Search for the cell housing the specified text and yield its (X, Y) center coordinate. 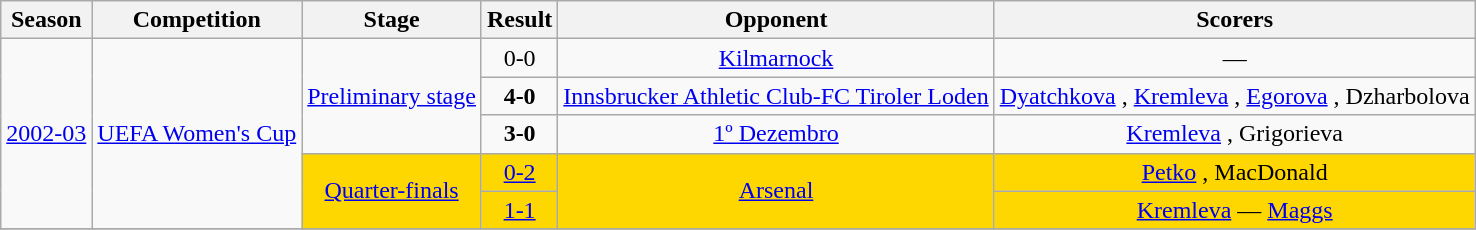
Innsbrucker Athletic Club-FC Tiroler Loden (776, 96)
Quarter-finals (392, 191)
Scorers (1234, 20)
Stage (392, 20)
Opponent (776, 20)
0-2 (519, 172)
2002-03 (46, 134)
— (1234, 58)
Season (46, 20)
Competition (197, 20)
3-0 (519, 134)
0-0 (519, 58)
Kremleva — Maggs (1234, 210)
1º Dezembro (776, 134)
4-0 (519, 96)
Arsenal (776, 191)
Result (519, 20)
1-1 (519, 210)
Petko , MacDonald (1234, 172)
Preliminary stage (392, 96)
Dyatchkova , Kremleva , Egorova , Dzharbolova (1234, 96)
Kilmarnock (776, 58)
UEFA Women's Cup (197, 134)
Kremleva , Grigorieva (1234, 134)
